Search for the cell housing the specified text and yield its [x, y] center coordinate. 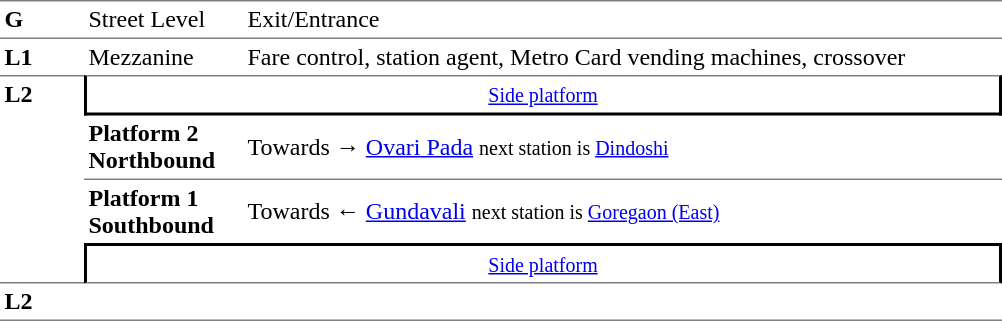
L2 [42, 179]
Platform 2Northbound [164, 148]
Street Level [164, 20]
Exit/Entrance [622, 20]
Towards → Ovari Pada next station is Dindoshi [622, 148]
G [42, 20]
Towards ← Gundavali next station is Goregaon (East) [622, 212]
Platform 1Southbound [164, 212]
Mezzanine [164, 57]
L1 [42, 57]
Fare control, station agent, Metro Card vending machines, crossover [622, 57]
